For the text-containing cell, return its midpoint in (x, y) coordinate format. 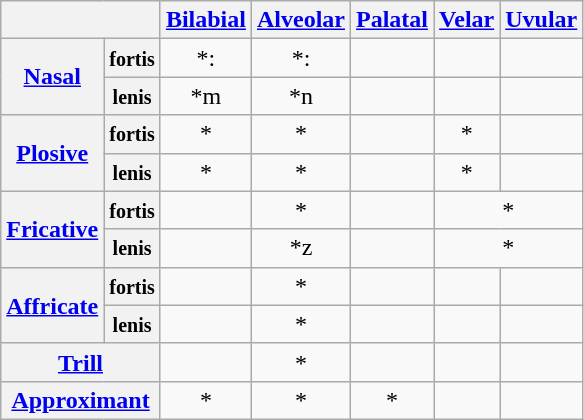
Trill (81, 362)
Bilabial (206, 20)
Nasal (52, 77)
Uvular (542, 20)
Affricate (52, 305)
*n (300, 96)
*m (206, 96)
Fricative (52, 229)
Palatal (392, 20)
Approximant (81, 400)
Plosive (52, 153)
Velar (467, 20)
*z (300, 248)
Alveolar (300, 20)
